Identify which cell holds the provided text, then report its (X, Y) central coordinate. 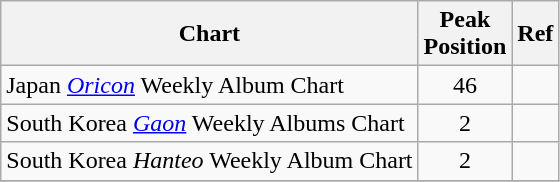
Ref (536, 34)
South Korea Hanteo Weekly Album Chart (210, 161)
46 (465, 85)
Chart (210, 34)
South Korea Gaon Weekly Albums Chart (210, 123)
Japan Oricon Weekly Album Chart (210, 85)
PeakPosition (465, 34)
